Output the [X, Y] coordinate of the center of the cell containing the given text.  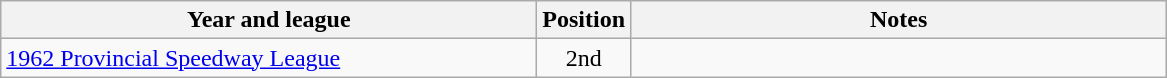
2nd [584, 58]
Position [584, 20]
Year and league [269, 20]
1962 Provincial Speedway League [269, 58]
Notes [899, 20]
